Locate the cell with the specified text and output its [X, Y] center coordinate. 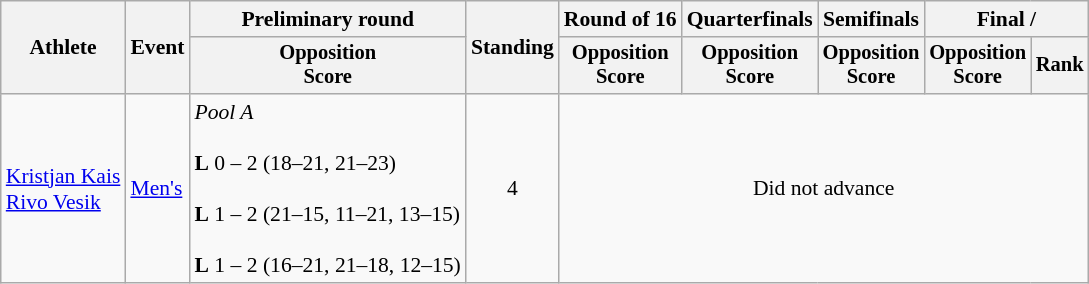
Preliminary round [327, 19]
Final / [1006, 19]
Rank [1060, 66]
Quarterfinals [750, 19]
Men's [157, 188]
Semifinals [872, 19]
Athlete [64, 48]
Kristjan KaisRivo Vesik [64, 188]
Did not advance [824, 188]
4 [512, 188]
Pool AL 0 – 2 (18–21, 21–23)L 1 – 2 (21–15, 11–21, 13–15)L 1 – 2 (16–21, 21–18, 12–15) [327, 188]
Standing [512, 48]
Event [157, 48]
Round of 16 [620, 19]
